Provide the (X, Y) coordinate of the cell's center where the given text is located.  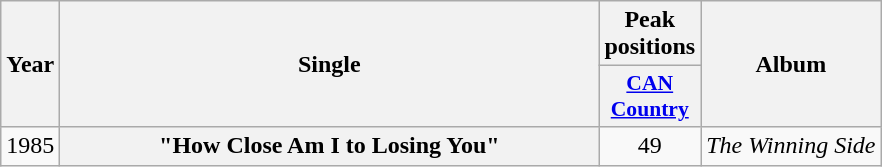
1985 (30, 146)
49 (650, 146)
Album (791, 64)
Year (30, 64)
CAN Country (650, 96)
The Winning Side (791, 146)
Peak positions (650, 34)
Single (330, 64)
"How Close Am I to Losing You" (330, 146)
